From the cell containing the given text, extract its center point as (x, y) coordinate. 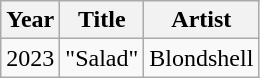
Artist (202, 20)
Title (102, 20)
Blondshell (202, 58)
2023 (30, 58)
Year (30, 20)
"Salad" (102, 58)
